From the cell containing the given text, extract its center point as (X, Y) coordinate. 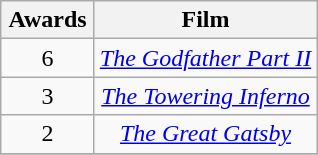
Film (205, 20)
3 (48, 96)
2 (48, 134)
Awards (48, 20)
The Godfather Part II (205, 58)
6 (48, 58)
The Towering Inferno (205, 96)
The Great Gatsby (205, 134)
